Identify which cell holds the provided text, then report its (X, Y) central coordinate. 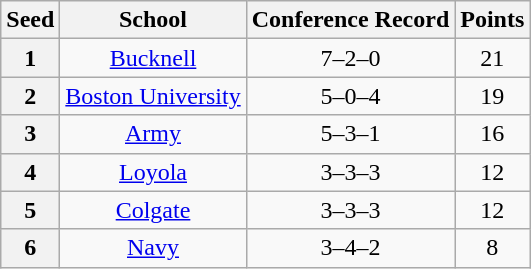
19 (492, 96)
Army (153, 134)
Points (492, 20)
3–4–2 (350, 248)
Bucknell (153, 58)
8 (492, 248)
7–2–0 (350, 58)
16 (492, 134)
5 (30, 210)
Boston University (153, 96)
School (153, 20)
Conference Record (350, 20)
6 (30, 248)
21 (492, 58)
4 (30, 172)
5–3–1 (350, 134)
3 (30, 134)
1 (30, 58)
2 (30, 96)
Loyola (153, 172)
Colgate (153, 210)
5–0–4 (350, 96)
Navy (153, 248)
Seed (30, 20)
